Capture the cell that displays the provided text and extract its [x, y] central coordinate. 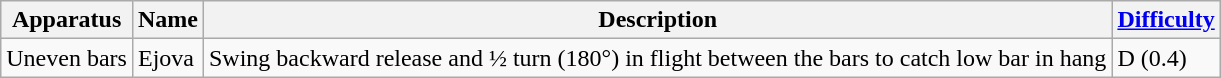
Name [168, 20]
D (0.4) [1166, 58]
Difficulty [1166, 20]
Uneven bars [67, 58]
Swing backward release and ½ turn (180°) in flight between the bars to catch low bar in hang [657, 58]
Description [657, 20]
Apparatus [67, 20]
Ejova [168, 58]
